Find where the given text appears and provide that cell's center as (X, Y) coordinate. 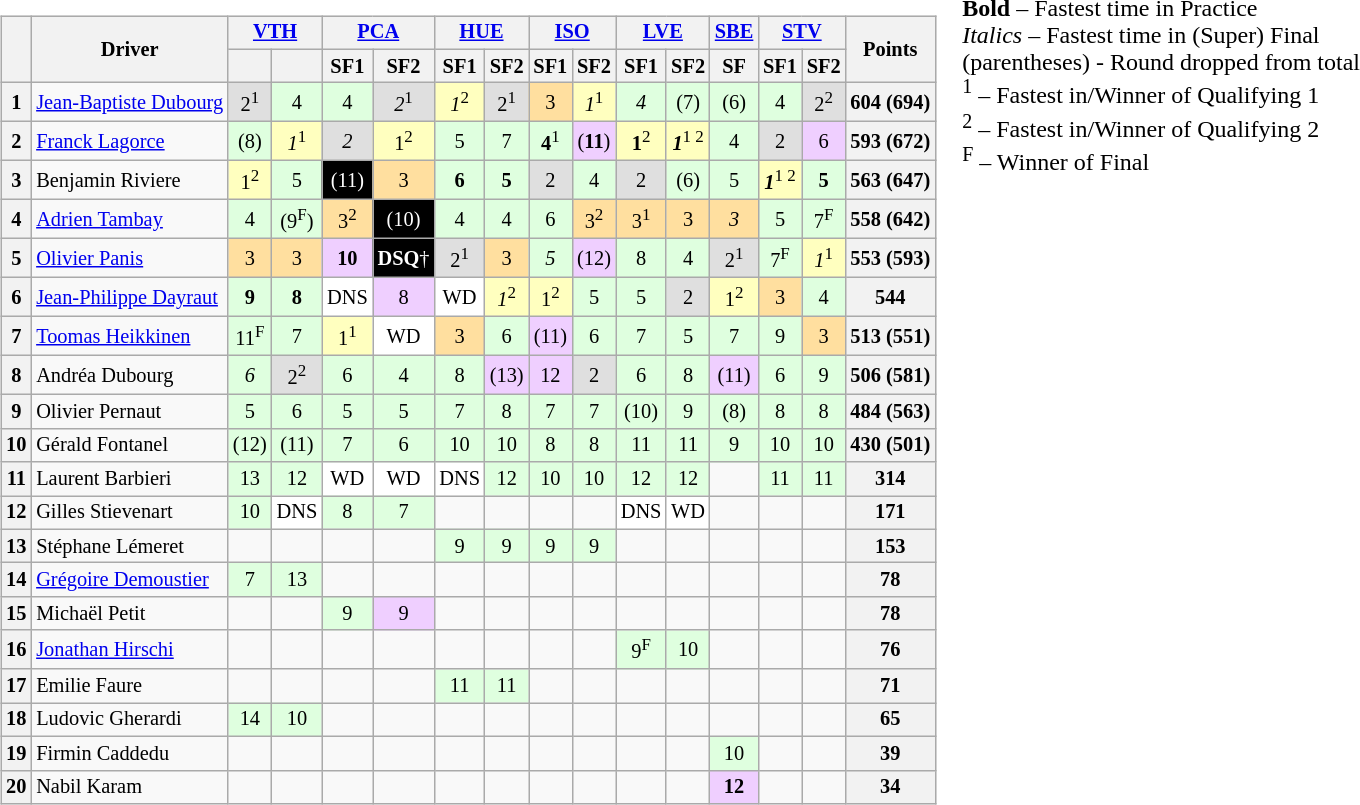
553 (593) (890, 258)
DSQ† (404, 258)
Jean-Baptiste Dubourg (130, 102)
STV (802, 33)
Ludovic Gherardi (130, 720)
Jean-Philippe Dayraut (130, 298)
71 (890, 686)
1 (16, 102)
34 (890, 787)
Driver (130, 50)
39 (890, 753)
LVE (663, 33)
513 (551) (890, 336)
563 (647) (890, 180)
558 (642) (890, 220)
ISO (572, 33)
15 (16, 614)
19 (16, 753)
(7) (688, 102)
17 (16, 686)
VTH (275, 33)
171 (890, 513)
PCA (378, 33)
484 (563) (890, 412)
314 (890, 479)
Grégoire Demoustier (130, 580)
Gilles Stievenart (130, 513)
430 (501) (890, 445)
Laurent Barbieri (130, 479)
Toomas Heikkinen (130, 336)
41 (550, 142)
9F (641, 650)
(13) (507, 376)
(9F) (297, 220)
Andréa Dubourg (130, 376)
Olivier Pernaut (130, 412)
20 (16, 787)
SBE (734, 33)
18 (16, 720)
HUE (481, 33)
Michaël Petit (130, 614)
Franck Lagorce (130, 142)
Olivier Panis (130, 258)
76 (890, 650)
16 (16, 650)
Jonathan Hirschi (130, 650)
153 (890, 546)
Nabil Karam (130, 787)
Firmin Caddedu (130, 753)
11F (250, 336)
544 (890, 298)
Benjamin Riviere (130, 180)
SF (734, 66)
65 (890, 720)
Points (890, 50)
Stéphane Lémeret (130, 546)
31 (641, 220)
Gérald Fontanel (130, 445)
506 (581) (890, 376)
Emilie Faure (130, 686)
Adrien Tambay (130, 220)
593 (672) (890, 142)
604 (694) (890, 102)
